From the cell containing the given text, extract its center point as [X, Y] coordinate. 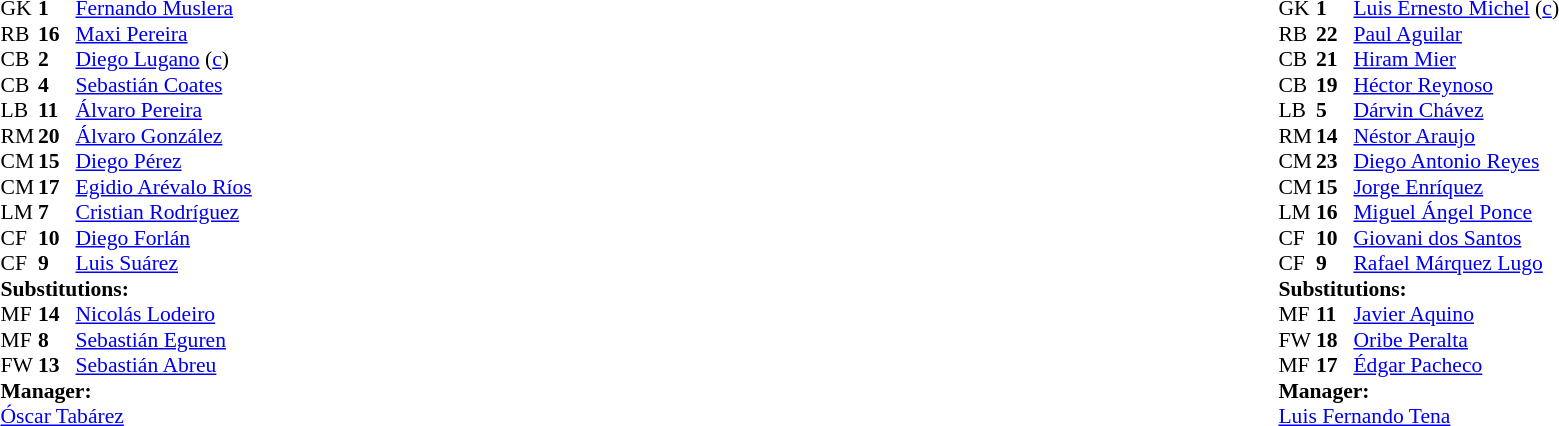
2 [57, 59]
Giovani dos Santos [1456, 238]
Oribe Peralta [1456, 340]
20 [57, 136]
Jorge Enríquez [1456, 187]
Néstor Araujo [1456, 136]
23 [1335, 161]
Maxi Pereira [164, 34]
Álvaro González [164, 136]
Diego Pérez [164, 161]
Dárvin Chávez [1456, 111]
13 [57, 365]
Sebastián Abreu [164, 365]
8 [57, 340]
Cristian Rodríguez [164, 213]
Sebastián Eguren [164, 340]
4 [57, 85]
19 [1335, 85]
18 [1335, 340]
Héctor Reynoso [1456, 85]
Hiram Mier [1456, 59]
Diego Lugano (c) [164, 59]
5 [1335, 111]
Rafael Márquez Lugo [1456, 263]
Miguel Ángel Ponce [1456, 213]
22 [1335, 34]
Diego Forlán [164, 238]
21 [1335, 59]
Álvaro Pereira [164, 111]
Sebastián Coates [164, 85]
Nicolás Lodeiro [164, 315]
Paul Aguilar [1456, 34]
Édgar Pacheco [1456, 365]
Diego Antonio Reyes [1456, 161]
Javier Aquino [1456, 315]
Egidio Arévalo Ríos [164, 187]
7 [57, 213]
Luis Suárez [164, 263]
